Output the (x, y) coordinate of the center of the cell containing the given text.  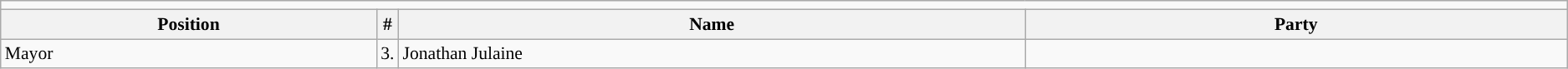
# (387, 24)
Party (1296, 24)
3. (387, 54)
Name (712, 24)
Jonathan Julaine (712, 54)
Mayor (189, 54)
Position (189, 24)
